Output the [X, Y] coordinate of the center of the cell containing the given text.  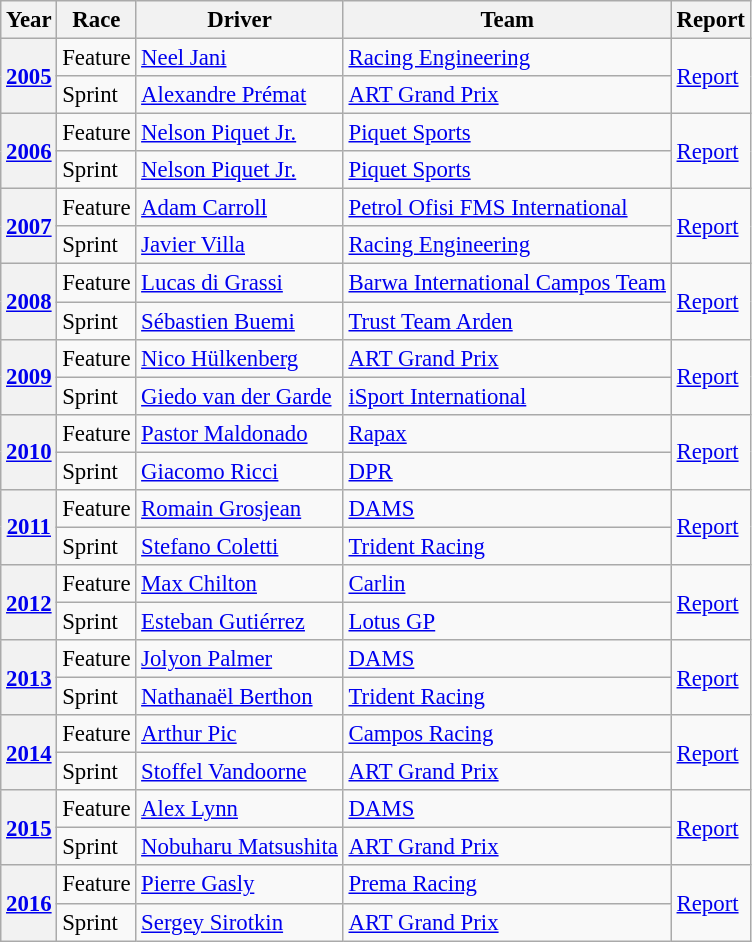
Sergey Sirotkin [240, 922]
Sébastien Buemi [240, 321]
Max Chilton [240, 584]
2008 [29, 302]
Nathanaël Berthon [240, 697]
Stoffel Vandoorne [240, 772]
Adam Carroll [240, 208]
2005 [29, 76]
Pastor Maldonado [240, 433]
Esteban Gutiérrez [240, 621]
2011 [29, 528]
Lucas di Grassi [240, 283]
2016 [29, 904]
Giedo van der Garde [240, 396]
Campos Racing [507, 734]
Barwa International Campos Team [507, 283]
2007 [29, 226]
Giacomo Ricci [240, 471]
2010 [29, 452]
Trust Team Arden [507, 321]
Team [507, 20]
2012 [29, 602]
Javier Villa [240, 245]
2009 [29, 376]
2006 [29, 152]
Romain Grosjean [240, 509]
DPR [507, 471]
Race [96, 20]
Pierre Gasly [240, 885]
Alex Lynn [240, 809]
Prema Racing [507, 885]
Rapax [507, 433]
2013 [29, 678]
Alexandre Prémat [240, 95]
Driver [240, 20]
Arthur Pic [240, 734]
Carlin [507, 584]
2014 [29, 752]
Stefano Coletti [240, 546]
Petrol Ofisi FMS International [507, 208]
Jolyon Palmer [240, 659]
Neel Jani [240, 58]
Year [29, 20]
iSport International [507, 396]
Lotus GP [507, 621]
Nobuharu Matsushita [240, 847]
2015 [29, 828]
Nico Hülkenberg [240, 358]
